Identify which cell holds the provided text, then report its (X, Y) central coordinate. 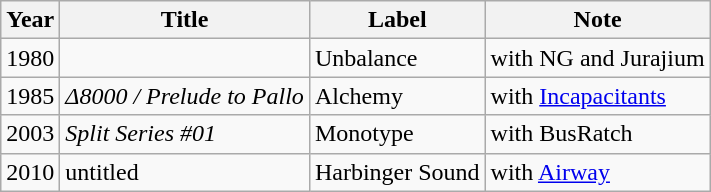
Label (397, 20)
with Incapacitants (598, 96)
with BusRatch (598, 134)
2003 (30, 134)
Note (598, 20)
Split Series #01 (185, 134)
Unbalance (397, 58)
2010 (30, 172)
Harbinger Sound (397, 172)
1985 (30, 96)
untitled (185, 172)
with Airway (598, 172)
with NG and Jurajium (598, 58)
Alchemy (397, 96)
Title (185, 20)
Δ8000 / Prelude to Pallo (185, 96)
1980 (30, 58)
Monotype (397, 134)
Year (30, 20)
